Detect which cell encompasses the target text, then output its (x, y) center coordinate. 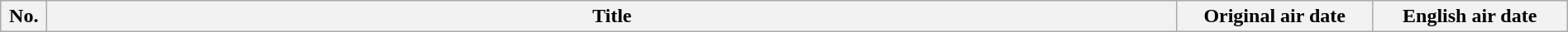
English air date (1470, 16)
No. (24, 16)
Title (612, 16)
Original air date (1274, 16)
